Search for the cell housing the specified text and yield its [X, Y] center coordinate. 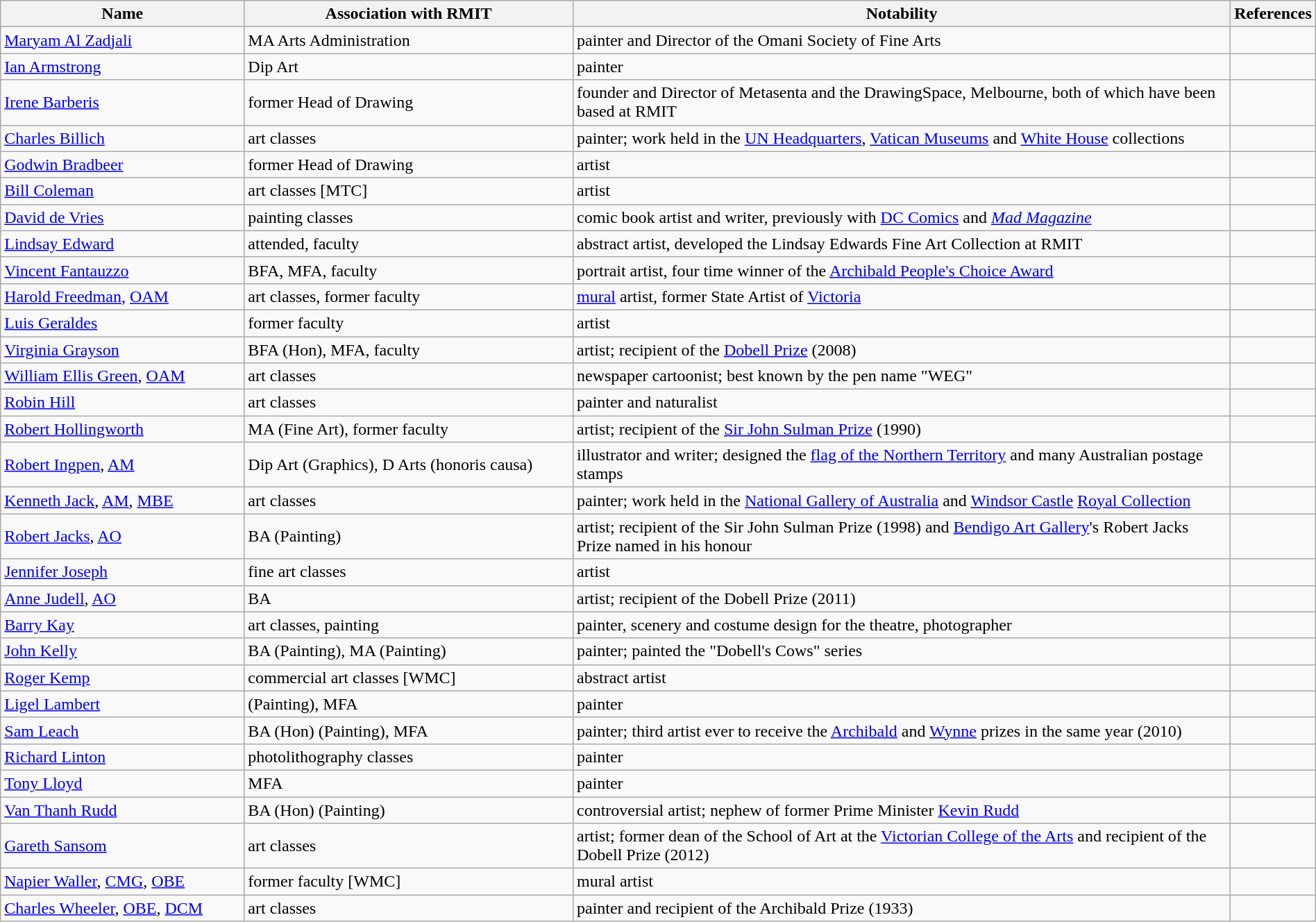
Jennifer Joseph [122, 572]
painter, scenery and costume design for the theatre, photographer [901, 625]
former faculty [WMC] [409, 882]
BA [409, 598]
Roger Kemp [122, 678]
Godwin Bradbeer [122, 165]
References [1273, 14]
Association with RMIT [409, 14]
mural artist, former State Artist of Victoria [901, 296]
art classes, former faculty [409, 296]
Robert Jacks, AO [122, 536]
BA (Hon) (Painting), MFA [409, 730]
Name [122, 14]
Gareth Sansom [122, 846]
BA (Hon) (Painting) [409, 810]
Notability [901, 14]
illustrator and writer; designed the flag of the Northern Territory and many Australian postage stamps [901, 465]
Barry Kay [122, 625]
painter and naturalist [901, 403]
Harold Freedman, OAM [122, 296]
art classes [MTC] [409, 191]
artist; recipient of the Sir John Sulman Prize (1998) and Bendigo Art Gallery's Robert Jacks Prize named in his honour [901, 536]
painter; work held in the National Gallery of Australia and Windsor Castle Royal Collection [901, 501]
controversial artist; nephew of former Prime Minister Kevin Rudd [901, 810]
Robert Ingpen, AM [122, 465]
Dip Art (Graphics), D Arts (honoris causa) [409, 465]
art classes, painting [409, 625]
commercial art classes [WMC] [409, 678]
Lindsay Edward [122, 244]
Irene Barberis [122, 103]
comic book artist and writer, previously with DC Comics and Mad Magazine [901, 217]
Charles Wheeler, OBE, DCM [122, 908]
Van Thanh Rudd [122, 810]
BFA (Hon), MFA, faculty [409, 349]
fine art classes [409, 572]
painter and recipient of the Archibald Prize (1933) [901, 908]
artist; former dean of the School of Art at the Victorian College of the Arts and recipient of the Dobell Prize (2012) [901, 846]
mural artist [901, 882]
Richard Linton [122, 757]
artist; recipient of the Sir John Sulman Prize (1990) [901, 429]
abstract artist, developed the Lindsay Edwards Fine Art Collection at RMIT [901, 244]
Ian Armstrong [122, 67]
Virginia Grayson [122, 349]
Anne Judell, AO [122, 598]
painter; third artist ever to receive the Archibald and Wynne prizes in the same year (2010) [901, 730]
founder and Director of Metasenta and the DrawingSpace, Melbourne, both of which have been based at RMIT [901, 103]
Charles Billich [122, 138]
painting classes [409, 217]
Tony Lloyd [122, 783]
Robert Hollingworth [122, 429]
John Kelly [122, 651]
painter and Director of the Omani Society of Fine Arts [901, 40]
Vincent Fantauzzo [122, 270]
painter; work held in the UN Headquarters, Vatican Museums and White House collections [901, 138]
Bill Coleman [122, 191]
portrait artist, four time winner of the Archibald People's Choice Award [901, 270]
Robin Hill [122, 403]
Maryam Al Zadjali [122, 40]
Kenneth Jack, AM, MBE [122, 501]
Ligel Lambert [122, 704]
photolithography classes [409, 757]
abstract artist [901, 678]
BFA, MFA, faculty [409, 270]
Sam Leach [122, 730]
MA (Fine Art), former faculty [409, 429]
MA Arts Administration [409, 40]
attended, faculty [409, 244]
MFA [409, 783]
David de Vries [122, 217]
former faculty [409, 323]
William Ellis Green, OAM [122, 376]
painter; painted the "Dobell's Cows" series [901, 651]
BA (Painting), MA (Painting) [409, 651]
Luis Geraldes [122, 323]
(Painting), MFA [409, 704]
BA (Painting) [409, 536]
Napier Waller, CMG, OBE [122, 882]
Dip Art [409, 67]
artist; recipient of the Dobell Prize (2011) [901, 598]
artist; recipient of the Dobell Prize (2008) [901, 349]
newspaper cartoonist; best known by the pen name "WEG" [901, 376]
